Locate the cell with the specified text and output its (X, Y) center coordinate. 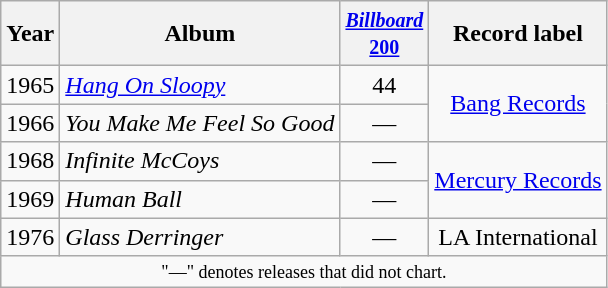
Record label (518, 34)
Year (30, 34)
Bang Records (518, 104)
"—" denotes releases that did not chart. (304, 272)
1965 (30, 85)
1966 (30, 123)
You Make Me Feel So Good (200, 123)
1968 (30, 161)
1976 (30, 237)
Hang On Sloopy (200, 85)
Human Ball (200, 199)
Infinite McCoys (200, 161)
44 (384, 85)
Mercury Records (518, 180)
1969 (30, 199)
LA International (518, 237)
Album (200, 34)
Billboard 200 (384, 34)
Glass Derringer (200, 237)
